Scan for the cell matching the given text and deliver its (X, Y) coordinate at center. 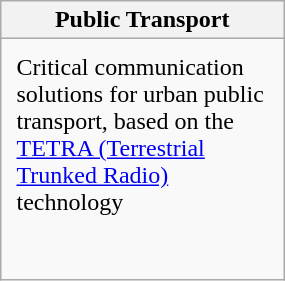
Critical communication solutions for urban public transport, based on the TETRA (Terrestrial Trunked Radio) technology (142, 160)
Public Transport (142, 20)
